Output the [x, y] coordinate of the center of the cell containing the given text.  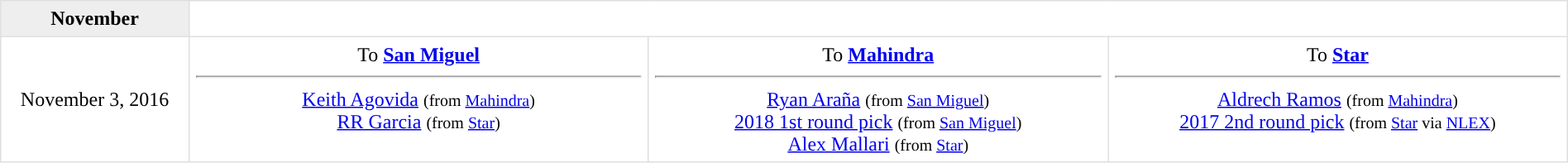
November [95, 19]
To StarAldrech Ramos (from Mahindra)2017 2nd round pick (from Star via NLEX) [1338, 99]
To San MiguelKeith Agovida (from Mahindra)RR Garcia (from Star) [418, 99]
To MahindraRyan Araña (from San Miguel)2018 1st round pick (from San Miguel)Alex Mallari (from Star) [878, 99]
November 3, 2016 [95, 99]
